Return the (X, Y) coordinate for the center point of the cell that contains the specified text.  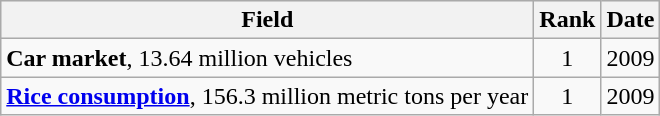
Rank (568, 20)
Rice consumption, 156.3 million metric tons per year (268, 96)
Field (268, 20)
Date (630, 20)
Car market, 13.64 million vehicles (268, 58)
